Return the (x, y) coordinate for the center point of the cell that contains the specified text.  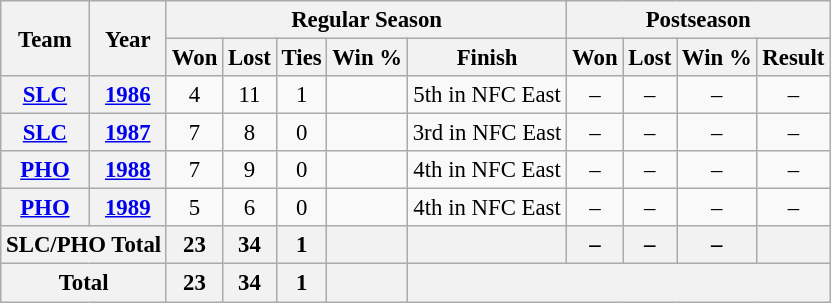
Ties (302, 58)
Year (128, 38)
4 (194, 95)
Total (84, 283)
1989 (128, 208)
Postseason (698, 20)
1986 (128, 95)
11 (250, 95)
6 (250, 208)
Regular Season (366, 20)
1987 (128, 133)
9 (250, 170)
1988 (128, 170)
Result (794, 58)
8 (250, 133)
Finish (486, 58)
5 (194, 208)
5th in NFC East (486, 95)
SLC/PHO Total (84, 245)
3rd in NFC East (486, 133)
Team (45, 38)
